Return the [x, y] coordinate for the center point of the cell that contains the specified text.  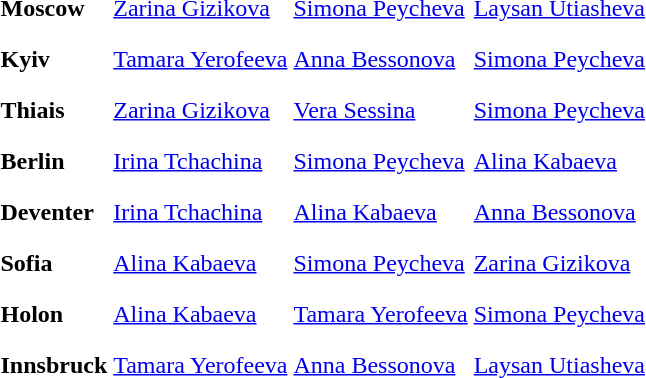
Vera Sessina [380, 110]
